Identify which cell holds the provided text, then report its (x, y) central coordinate. 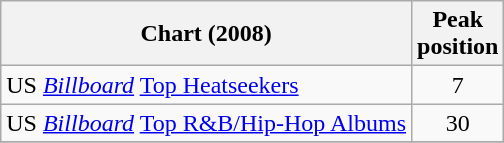
Chart (2008) (206, 34)
US Billboard Top R&B/Hip-Hop Albums (206, 123)
30 (458, 123)
US Billboard Top Heatseekers (206, 85)
Peakposition (458, 34)
7 (458, 85)
